Scan for the cell matching the given text and deliver its [X, Y] coordinate at center. 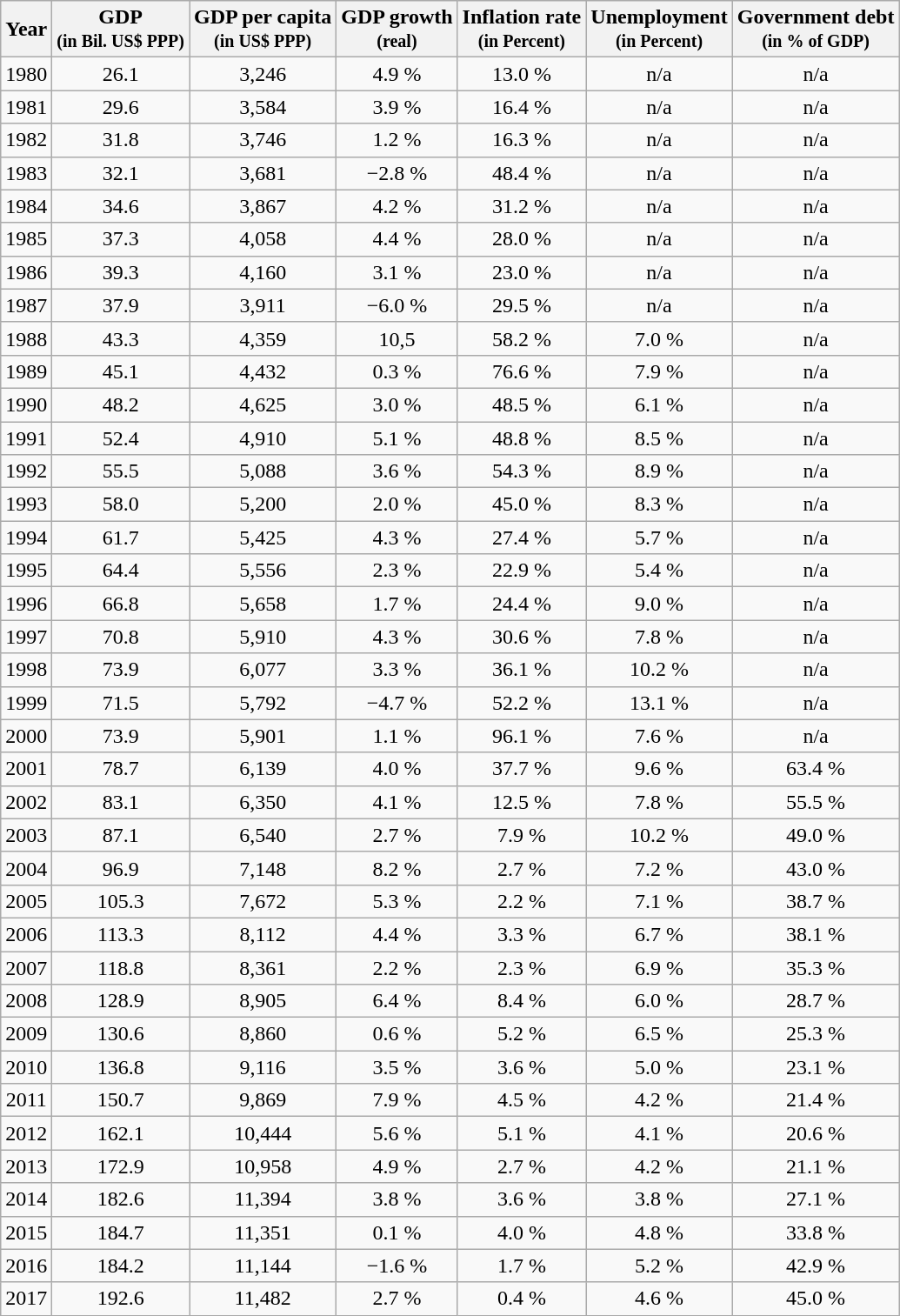
9,116 [263, 1067]
37.7 % [522, 769]
20.6 % [816, 1133]
GDP growth(real) [397, 30]
13.0 % [522, 74]
5,658 [263, 604]
105.3 [121, 901]
37.3 [121, 239]
1982 [26, 140]
61.7 [121, 538]
35.3 % [816, 968]
63.4 % [816, 769]
27.4 % [522, 538]
5.6 % [397, 1133]
2.0 % [397, 504]
16.4 % [522, 107]
5,792 [263, 703]
48.2 [121, 404]
52.4 [121, 438]
22.9 % [522, 571]
9,869 [263, 1100]
48.5 % [522, 404]
71.5 [121, 703]
1991 [26, 438]
10,444 [263, 1133]
58.2 % [522, 338]
58.0 [121, 504]
39.3 [121, 272]
6.5 % [659, 1034]
1980 [26, 74]
5,556 [263, 571]
4,058 [263, 239]
4,359 [263, 338]
30.6 % [522, 637]
43.0 % [816, 868]
96.9 [121, 868]
2015 [26, 1232]
2007 [26, 968]
6,077 [263, 670]
1984 [26, 206]
4,160 [263, 272]
29.6 [121, 107]
9.0 % [659, 604]
130.6 [121, 1034]
2005 [26, 901]
4,910 [263, 438]
2002 [26, 802]
11,482 [263, 1299]
55.5 [121, 471]
−1.6 % [397, 1266]
45.1 [121, 371]
2017 [26, 1299]
1999 [26, 703]
5,425 [263, 538]
3.0 % [397, 404]
28.0 % [522, 239]
2012 [26, 1133]
1987 [26, 305]
96.1 % [522, 736]
GDP per capita(in US$ PPP) [263, 30]
5.0 % [659, 1067]
6.0 % [659, 1001]
3.1 % [397, 272]
2003 [26, 835]
34.6 [121, 206]
−4.7 % [397, 703]
3,681 [263, 173]
−6.0 % [397, 305]
1.2 % [397, 140]
5.3 % [397, 901]
6.4 % [397, 1001]
136.8 [121, 1067]
118.8 [121, 968]
52.2 % [522, 703]
6.9 % [659, 968]
70.8 [121, 637]
1986 [26, 272]
11,394 [263, 1199]
43.3 [121, 338]
1981 [26, 107]
12.5 % [522, 802]
1.1 % [397, 736]
4.5 % [522, 1100]
23.1 % [816, 1067]
16.3 % [522, 140]
9.6 % [659, 769]
21.4 % [816, 1100]
7.1 % [659, 901]
7,672 [263, 901]
7,148 [263, 868]
5,088 [263, 471]
29.5 % [522, 305]
8.3 % [659, 504]
28.7 % [816, 1001]
Government debt(in % of GDP) [816, 30]
0.4 % [522, 1299]
2016 [26, 1266]
1997 [26, 637]
66.8 [121, 604]
172.9 [121, 1166]
6,350 [263, 802]
48.4 % [522, 173]
5,901 [263, 736]
3,584 [263, 107]
33.8 % [816, 1232]
7.2 % [659, 868]
2013 [26, 1166]
8,112 [263, 934]
27.1 % [816, 1199]
128.9 [121, 1001]
2011 [26, 1100]
0.6 % [397, 1034]
3.5 % [397, 1067]
Unemployment (in Percent) [659, 30]
23.0 % [522, 272]
4.8 % [659, 1232]
1992 [26, 471]
3,746 [263, 140]
76.6 % [522, 371]
1998 [26, 670]
Year [26, 30]
3.9 % [397, 107]
32.1 [121, 173]
1989 [26, 371]
1996 [26, 604]
11,144 [263, 1266]
3,867 [263, 206]
4.6 % [659, 1299]
13.1 % [659, 703]
26.1 [121, 74]
54.3 % [522, 471]
7.0 % [659, 338]
2009 [26, 1034]
8.4 % [522, 1001]
192.6 [121, 1299]
8,860 [263, 1034]
83.1 [121, 802]
Inflation rate(in Percent) [522, 30]
6.7 % [659, 934]
38.7 % [816, 901]
24.4 % [522, 604]
5,200 [263, 504]
42.9 % [816, 1266]
4,432 [263, 371]
64.4 [121, 571]
8.9 % [659, 471]
1994 [26, 538]
5.4 % [659, 571]
1983 [26, 173]
1990 [26, 404]
38.1 % [816, 934]
2001 [26, 769]
6,540 [263, 835]
3,911 [263, 305]
113.3 [121, 934]
182.6 [121, 1199]
GDP(in Bil. US$ PPP) [121, 30]
−2.8 % [397, 173]
2014 [26, 1199]
0.3 % [397, 371]
184.7 [121, 1232]
55.5 % [816, 802]
8,361 [263, 968]
21.1 % [816, 1166]
1985 [26, 239]
6.1 % [659, 404]
25.3 % [816, 1034]
5,910 [263, 637]
2000 [26, 736]
10,5 [397, 338]
78.7 [121, 769]
37.9 [121, 305]
36.1 % [522, 670]
48.8 % [522, 438]
7.6 % [659, 736]
150.7 [121, 1100]
184.2 [121, 1266]
31.8 [121, 140]
4,625 [263, 404]
49.0 % [816, 835]
2010 [26, 1067]
2004 [26, 868]
31.2 % [522, 206]
5.7 % [659, 538]
8,905 [263, 1001]
11,351 [263, 1232]
10,958 [263, 1166]
2006 [26, 934]
8.5 % [659, 438]
162.1 [121, 1133]
3,246 [263, 74]
6,139 [263, 769]
1993 [26, 504]
8.2 % [397, 868]
0.1 % [397, 1232]
1995 [26, 571]
87.1 [121, 835]
1988 [26, 338]
2008 [26, 1001]
